Return the (x, y) coordinate for the center point of the cell that contains the specified text.  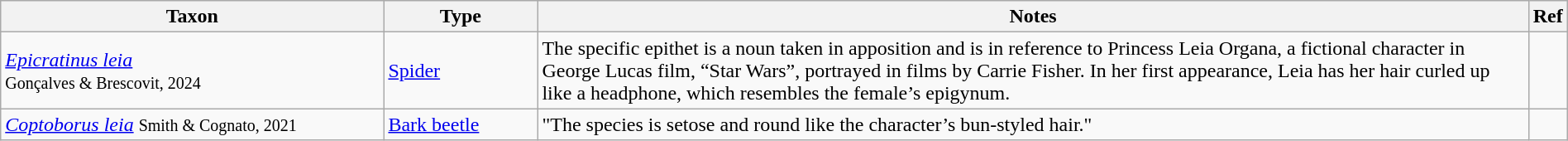
Coptoborus leia Smith & Cognato, 2021 (192, 124)
Spider (461, 70)
Epicratinus leiaGonçalves & Brescovit, 2024 (192, 70)
Notes (1033, 17)
Bark beetle (461, 124)
Type (461, 17)
Ref (1548, 17)
Taxon (192, 17)
"The species is setose and round like the character’s bun-styled hair." (1033, 124)
